Identify which cell holds the provided text, then report its (X, Y) central coordinate. 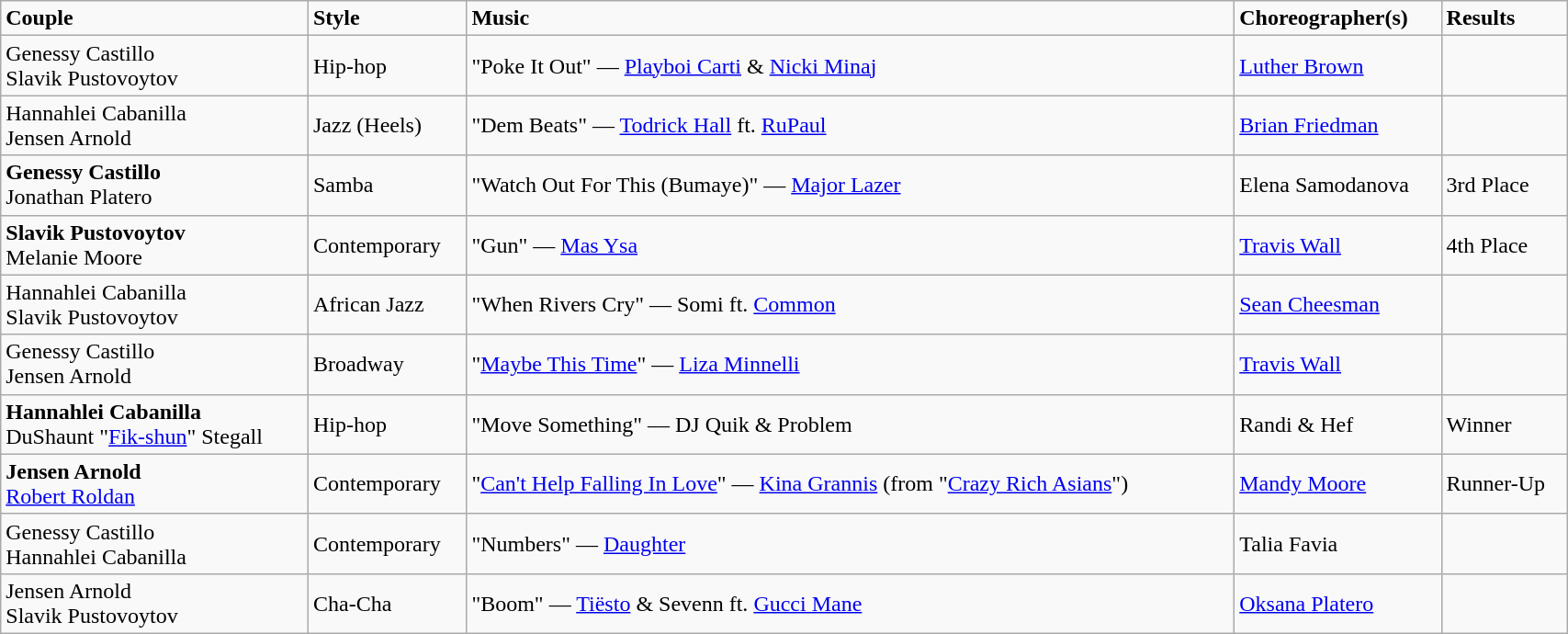
Jensen ArnoldRobert Roldan (154, 483)
Hannahlei CabanillaJensen Arnold (154, 125)
Oksana Platero (1337, 603)
Broadway (387, 364)
African Jazz (387, 305)
3rd Place (1505, 186)
"Numbers" — Daughter (851, 544)
"Maybe This Time" — Liza Minnelli (851, 364)
Brian Friedman (1337, 125)
"Move Something" — DJ Quik & Problem (851, 425)
"Watch Out For This (Bumaye)" — Major Lazer (851, 186)
Hannahlei CabanillaDuShaunt "Fik-shun" Stegall (154, 425)
Elena Samodanova (1337, 186)
"When Rivers Cry" — Somi ft. Common (851, 305)
Slavik PustovoytovMelanie Moore (154, 244)
Winner (1505, 425)
Style (387, 18)
Genessy CastilloHannahlei Cabanilla (154, 544)
Cha-Cha (387, 603)
Music (851, 18)
Jensen ArnoldSlavik Pustovoytov (154, 603)
Runner-Up (1505, 483)
Samba (387, 186)
"Dem Beats" — Todrick Hall ft. RuPaul (851, 125)
Genessy CastilloSlavik Pustovoytov (154, 66)
Luther Brown (1337, 66)
Talia Favia (1337, 544)
Genessy CastilloJonathan Platero (154, 186)
Mandy Moore (1337, 483)
"Gun" — Mas Ysa (851, 244)
Choreographer(s) (1337, 18)
"Can't Help Falling In Love" — Kina Grannis (from "Crazy Rich Asians") (851, 483)
Hannahlei CabanillaSlavik Pustovoytov (154, 305)
Randi & Hef (1337, 425)
Sean Cheesman (1337, 305)
"Boom" — Tiësto & Sevenn ft. Gucci Mane (851, 603)
Couple (154, 18)
"Poke It Out" — Playboi Carti & Nicki Minaj (851, 66)
Results (1505, 18)
Jazz (Heels) (387, 125)
Genessy CastilloJensen Arnold (154, 364)
4th Place (1505, 244)
